Extract the (X, Y) coordinate from the center of the cell holding the provided text.  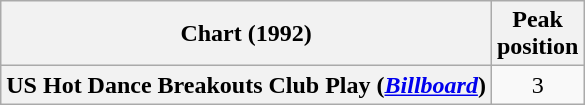
US Hot Dance Breakouts Club Play (Billboard) (246, 85)
3 (537, 85)
Chart (1992) (246, 34)
Peakposition (537, 34)
